Return the [x, y] coordinate for the center point of the cell that contains the specified text.  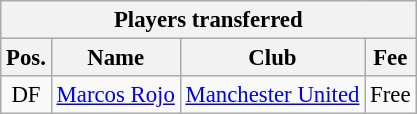
Fee [390, 58]
Marcos Rojo [116, 95]
Manchester United [272, 95]
Club [272, 58]
Name [116, 58]
Players transferred [208, 20]
Pos. [26, 58]
DF [26, 95]
Free [390, 95]
